Output the [x, y] coordinate of the center of the cell containing the given text.  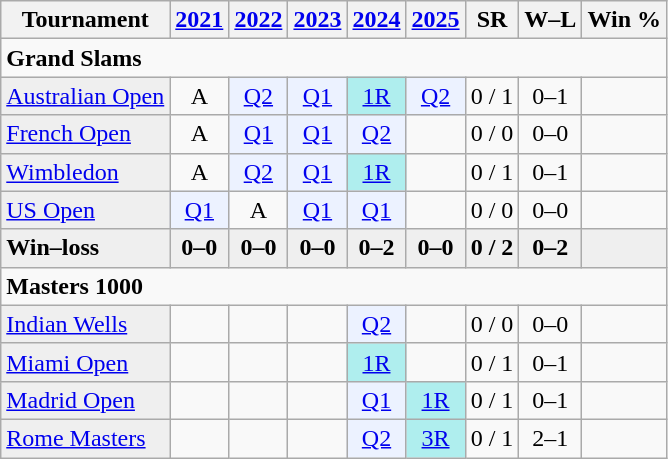
0 / 2 [492, 248]
2023 [318, 20]
Indian Wells [86, 324]
2025 [436, 20]
Tournament [86, 20]
Win % [624, 20]
2024 [376, 20]
Rome Masters [86, 438]
French Open [86, 134]
Australian Open [86, 96]
SR [492, 20]
Masters 1000 [334, 286]
2021 [200, 20]
3R [436, 438]
Win–loss [86, 248]
Wimbledon [86, 172]
Madrid Open [86, 400]
Miami Open [86, 362]
2–1 [550, 438]
W–L [550, 20]
Grand Slams [334, 58]
US Open [86, 210]
2022 [258, 20]
